Locate the cell with the specified text and output its [x, y] center coordinate. 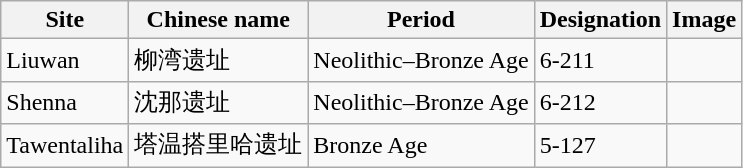
5-127 [600, 146]
Period [421, 20]
塔温搭里哈遗址 [218, 146]
Site [65, 20]
Designation [600, 20]
沈那遗址 [218, 102]
柳湾遗址 [218, 60]
Shenna [65, 102]
Chinese name [218, 20]
6-212 [600, 102]
Bronze Age [421, 146]
6-211 [600, 60]
Tawentaliha [65, 146]
Image [704, 20]
Liuwan [65, 60]
